Provide the [x, y] coordinate of the cell's center where the given text is located.  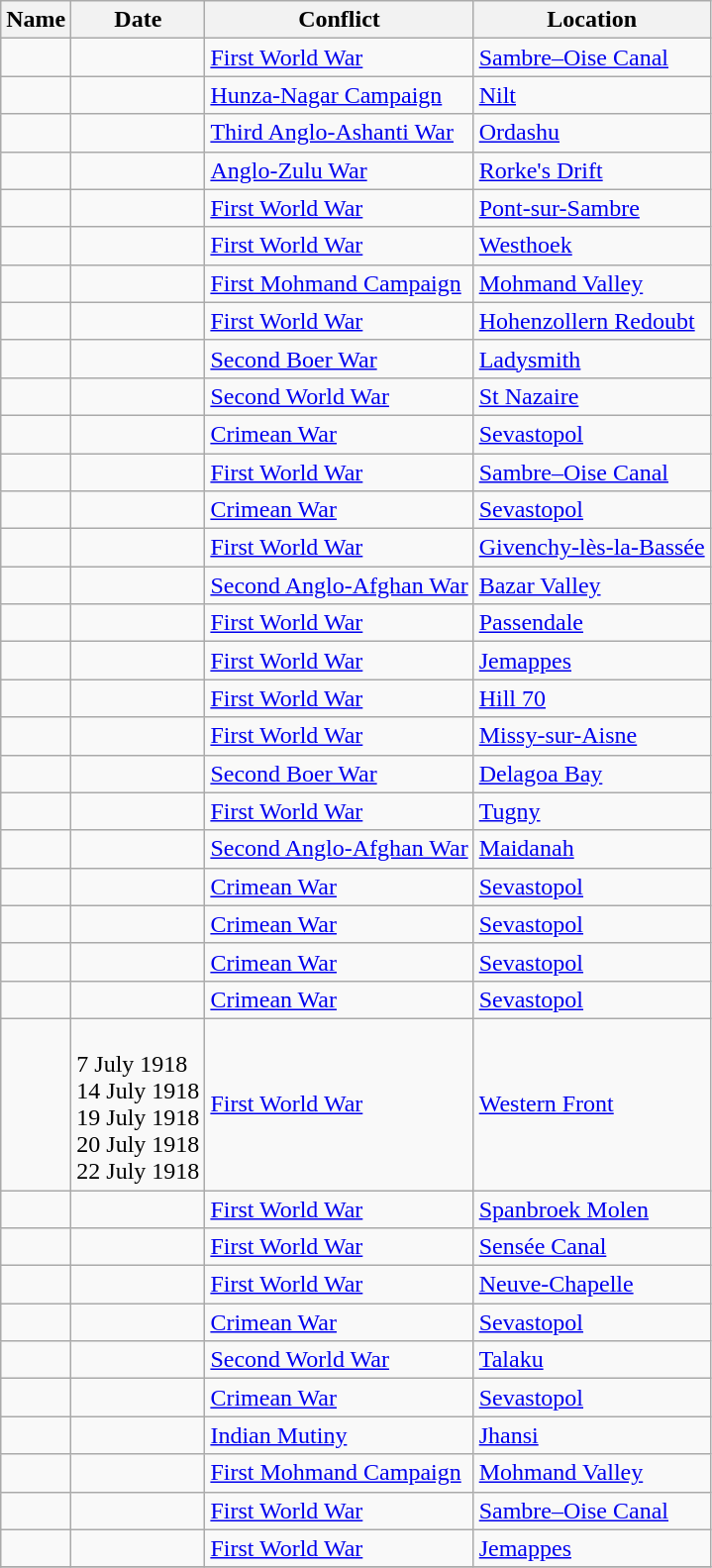
Pont-sur-Sambre [592, 208]
Sensée Canal [592, 1247]
Tugny [592, 811]
7 July 191814 July 191819 July 191820 July 1918 22 July 1918 [139, 1103]
Anglo-Zulu War [339, 170]
Indian Mutiny [339, 1435]
Jhansi [592, 1435]
Hohenzollern Redoubt [592, 321]
Date [139, 20]
Hunza-Nagar Campaign [339, 95]
Third Anglo-Ashanti War [339, 133]
Westhoek [592, 246]
Ladysmith [592, 359]
Western Front [592, 1103]
Rorke's Drift [592, 170]
Location [592, 20]
Delagoa Bay [592, 774]
Maidanah [592, 849]
St Nazaire [592, 396]
Spanbroek Molen [592, 1209]
Missy-sur-Aisne [592, 736]
Conflict [339, 20]
Passendale [592, 623]
Neuve-Chapelle [592, 1285]
Name [36, 20]
Talaku [592, 1360]
Bazar Valley [592, 585]
Hill 70 [592, 698]
Ordashu [592, 133]
Nilt [592, 95]
Givenchy-lès-la-Bassée [592, 548]
